Provide the (x, y) coordinate of the cell's center where the given text is located.  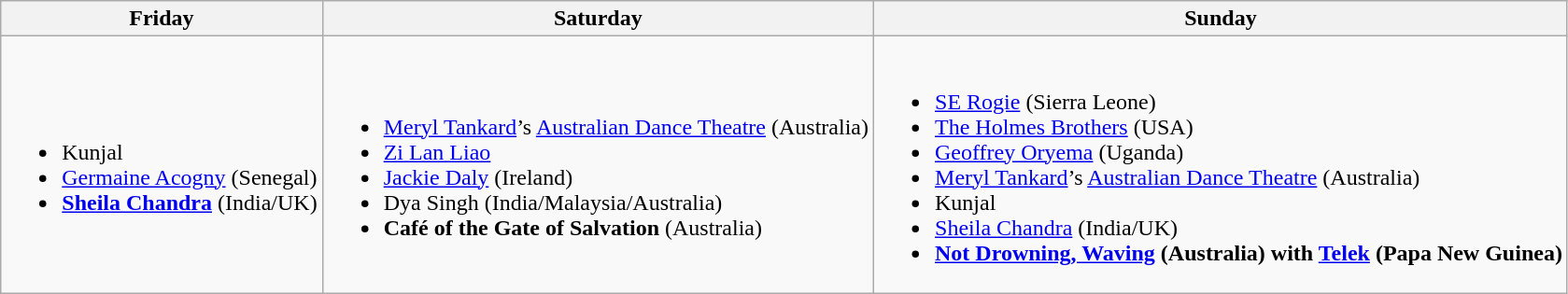
Saturday (598, 19)
Friday (162, 19)
Sunday (1222, 19)
KunjalGermaine Acogny (Senegal)Sheila Chandra (India/UK) (162, 164)
